Find where the given text appears and provide that cell's center as (X, Y) coordinate. 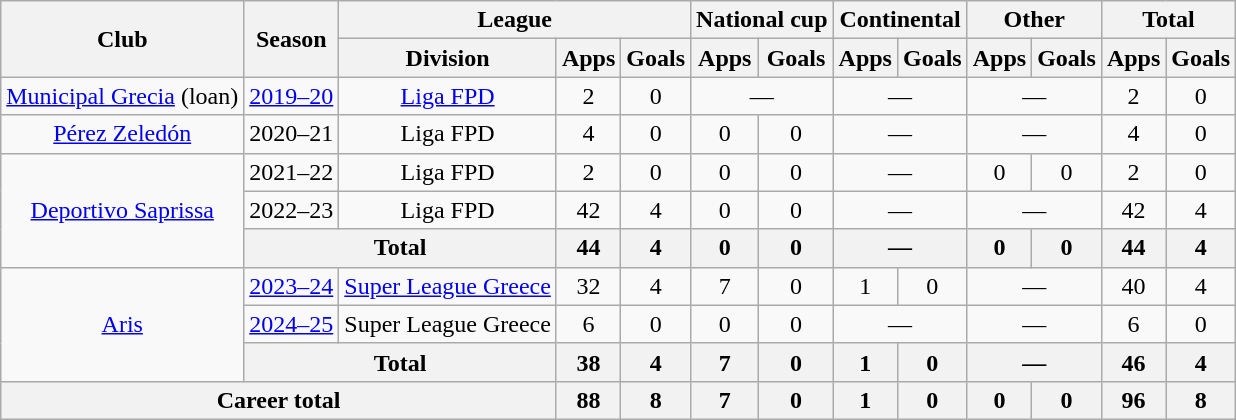
Club (122, 39)
Pérez Zeledón (122, 134)
2024–25 (292, 324)
2021–22 (292, 172)
Continental (900, 20)
League (515, 20)
38 (588, 362)
40 (1133, 286)
96 (1133, 400)
National cup (762, 20)
Deportivo Saprissa (122, 210)
46 (1133, 362)
Municipal Grecia (loan) (122, 96)
2020–21 (292, 134)
Career total (279, 400)
2022–23 (292, 210)
88 (588, 400)
2023–24 (292, 286)
Aris (122, 324)
32 (588, 286)
Season (292, 39)
Division (448, 58)
Other (1034, 20)
2019–20 (292, 96)
